For the text-containing cell, return its midpoint in (X, Y) coordinate format. 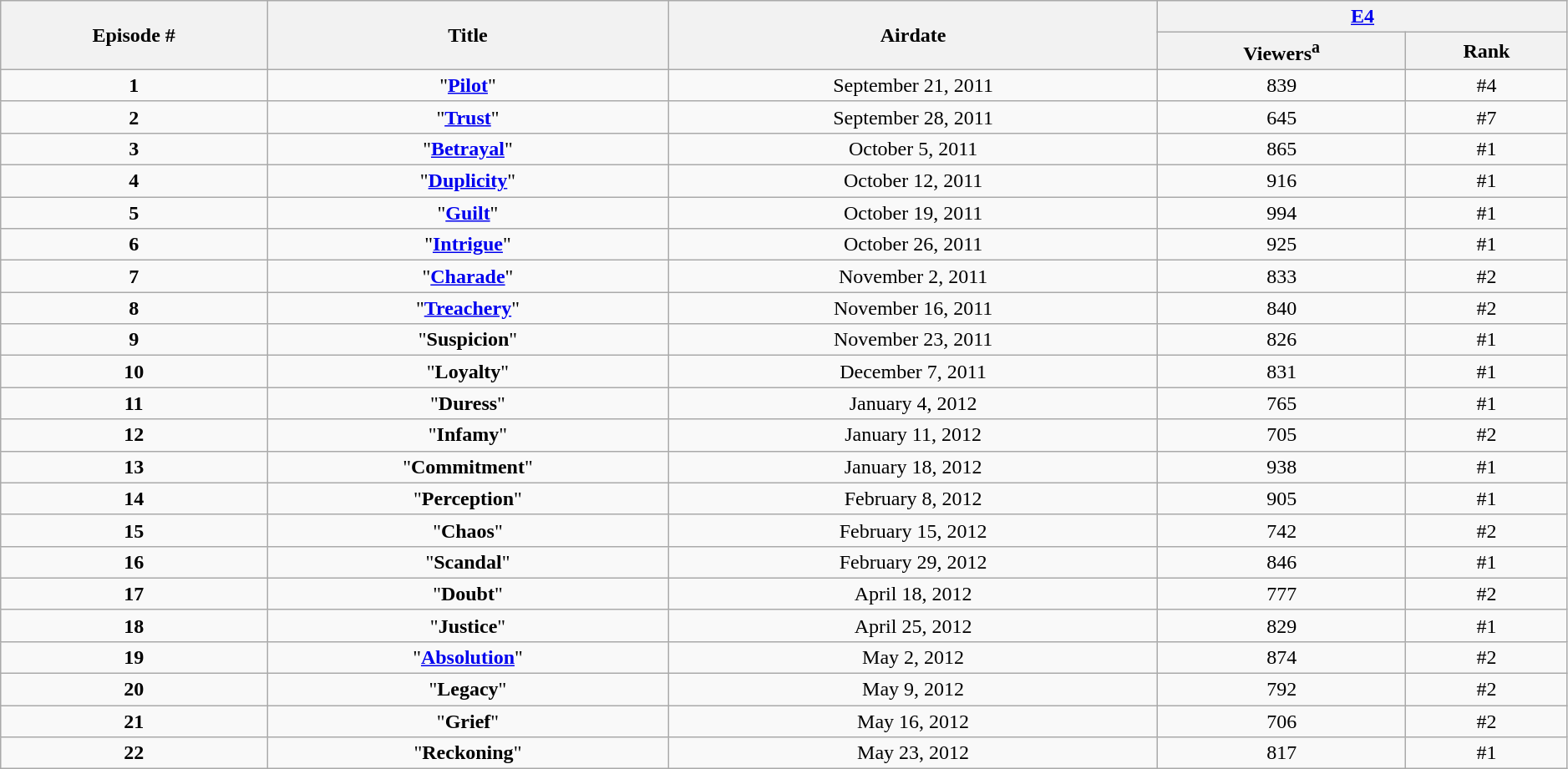
14 (134, 498)
October 26, 2011 (912, 245)
5 (134, 213)
21 (134, 721)
November 2, 2011 (912, 276)
"Absolution" (468, 657)
September 28, 2011 (912, 117)
February 29, 2012 (912, 562)
"Grief" (468, 721)
May 23, 2012 (912, 753)
E4 (1362, 17)
September 21, 2011 (912, 85)
13 (134, 467)
"Justice" (468, 625)
December 7, 2011 (912, 372)
18 (134, 625)
Episode # (134, 35)
765 (1281, 403)
February 8, 2012 (912, 498)
742 (1281, 530)
"Suspicion" (468, 340)
10 (134, 372)
12 (134, 435)
15 (134, 530)
833 (1281, 276)
May 16, 2012 (912, 721)
"Treachery" (468, 308)
January 18, 2012 (912, 467)
"Legacy" (468, 690)
22 (134, 753)
6 (134, 245)
"Trust" (468, 117)
"Charade" (468, 276)
916 (1281, 181)
17 (134, 594)
Rank (1487, 52)
Viewersa (1281, 52)
"Reckoning" (468, 753)
"Intrigue" (468, 245)
"Chaos" (468, 530)
9 (134, 340)
February 15, 2012 (912, 530)
938 (1281, 467)
"Pilot" (468, 85)
"Betrayal" (468, 149)
#4 (1487, 85)
874 (1281, 657)
"Duress" (468, 403)
11 (134, 403)
Title (468, 35)
"Duplicity" (468, 181)
April 18, 2012 (912, 594)
645 (1281, 117)
840 (1281, 308)
October 5, 2011 (912, 149)
705 (1281, 435)
May 9, 2012 (912, 690)
3 (134, 149)
829 (1281, 625)
4 (134, 181)
831 (1281, 372)
994 (1281, 213)
"Loyalty" (468, 372)
November 23, 2011 (912, 340)
865 (1281, 149)
8 (134, 308)
19 (134, 657)
October 19, 2011 (912, 213)
"Doubt" (468, 594)
7 (134, 276)
Airdate (912, 35)
"Commitment" (468, 467)
839 (1281, 85)
846 (1281, 562)
826 (1281, 340)
1 (134, 85)
792 (1281, 690)
817 (1281, 753)
925 (1281, 245)
#7 (1487, 117)
"Guilt" (468, 213)
2 (134, 117)
April 25, 2012 (912, 625)
905 (1281, 498)
706 (1281, 721)
January 4, 2012 (912, 403)
"Scandal" (468, 562)
"Perception" (468, 498)
November 16, 2011 (912, 308)
20 (134, 690)
16 (134, 562)
"Infamy" (468, 435)
October 12, 2011 (912, 181)
777 (1281, 594)
January 11, 2012 (912, 435)
May 2, 2012 (912, 657)
